Capture the cell that displays the provided text and extract its (x, y) central coordinate. 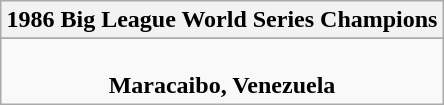
1986 Big League World Series Champions (222, 20)
Maracaibo, Venezuela (222, 72)
